Return the (x, y) coordinate for the center point of the cell that contains the specified text.  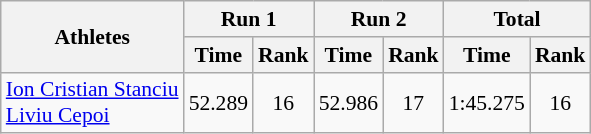
52.289 (218, 102)
Athletes (92, 36)
Run 2 (379, 19)
Run 1 (249, 19)
17 (414, 102)
52.986 (348, 102)
Ion Cristian StanciuLiviu Cepoi (92, 102)
1:45.275 (487, 102)
Total (518, 19)
